Locate the cell with the specified text and output its (x, y) center coordinate. 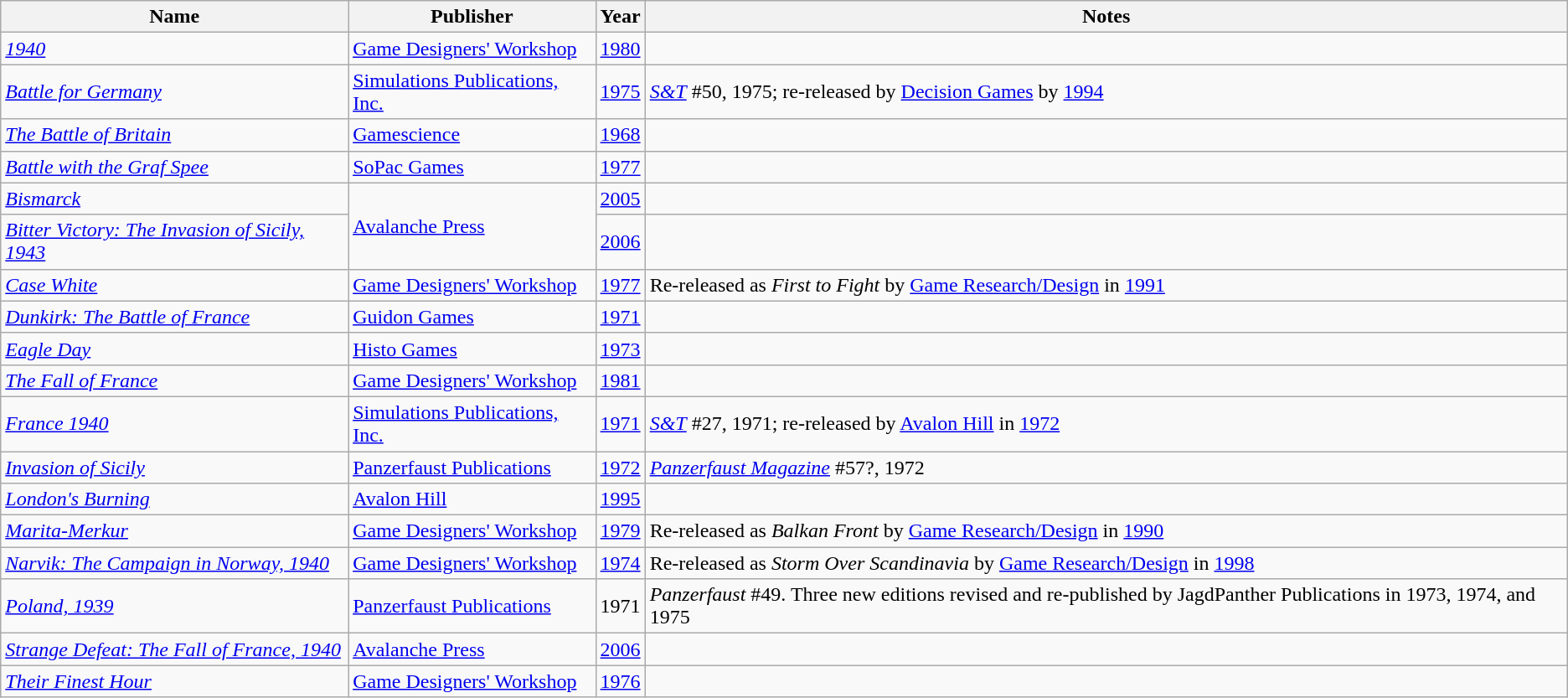
Notes (1106, 17)
Battle for Germany (174, 92)
France 1940 (174, 424)
Their Finest Hour (174, 681)
Dunkirk: The Battle of France (174, 317)
The Fall of France (174, 380)
Re-released as Storm Over Scandinavia by Game Research/Design in 1998 (1106, 563)
Narvik: The Campaign in Norway, 1940 (174, 563)
Panzerfaust #49. Three new editions revised and re-published by JagdPanther Publications in 1973, 1974, and 1975 (1106, 607)
1968 (620, 135)
S&T #27, 1971; re-released by Avalon Hill in 1972 (1106, 424)
SoPac Games (472, 167)
1976 (620, 681)
Strange Defeat: The Fall of France, 1940 (174, 649)
1981 (620, 380)
Gamescience (472, 135)
1995 (620, 499)
Re-released as First to Fight by Game Research/Design in 1991 (1106, 285)
Case White (174, 285)
1940 (174, 49)
Invasion of Sicily (174, 467)
Bitter Victory: The Invasion of Sicily, 1943 (174, 241)
Bismarck (174, 199)
Guidon Games (472, 317)
Marita-Merkur (174, 531)
Battle with the Graf Spee (174, 167)
Year (620, 17)
Eagle Day (174, 349)
Poland, 1939 (174, 607)
S&T #50, 1975; re-released by Decision Games by 1994 (1106, 92)
Avalon Hill (472, 499)
2005 (620, 199)
1974 (620, 563)
Name (174, 17)
The Battle of Britain (174, 135)
1972 (620, 467)
Publisher (472, 17)
1975 (620, 92)
London's Burning (174, 499)
Re-released as Balkan Front by Game Research/Design in 1990 (1106, 531)
1973 (620, 349)
1980 (620, 49)
1979 (620, 531)
Panzerfaust Magazine #57?, 1972 (1106, 467)
Histo Games (472, 349)
